Search for the cell housing the specified text and yield its (x, y) center coordinate. 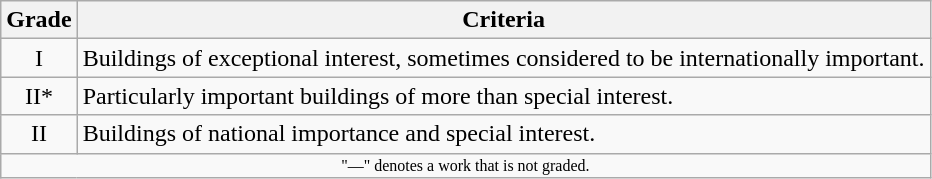
I (39, 58)
II (39, 134)
Grade (39, 20)
Buildings of national importance and special interest. (504, 134)
Buildings of exceptional interest, sometimes considered to be internationally important. (504, 58)
Particularly important buildings of more than special interest. (504, 96)
"—" denotes a work that is not graded. (466, 165)
Criteria (504, 20)
II* (39, 96)
